Output the (x, y) coordinate of the center of the cell containing the given text.  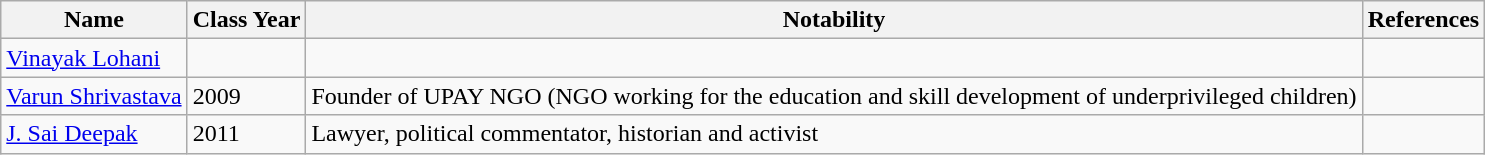
Varun Shrivastava (94, 96)
Founder of UPAY NGO (NGO working for the education and skill development of underprivileged children) (834, 96)
Class Year (246, 20)
2011 (246, 134)
References (1424, 20)
Name (94, 20)
Lawyer, political commentator, historian and activist (834, 134)
2009 (246, 96)
Notability (834, 20)
J. Sai Deepak (94, 134)
Vinayak Lohani (94, 58)
